Detect which cell encompasses the target text, then output its (X, Y) center coordinate. 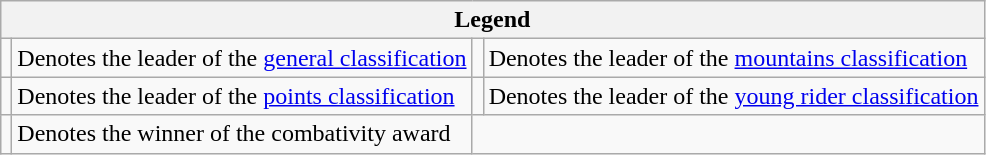
Legend (492, 20)
Denotes the leader of the general classification (242, 58)
Denotes the leader of the points classification (242, 96)
Denotes the leader of the mountains classification (734, 58)
Denotes the leader of the young rider classification (734, 96)
Denotes the winner of the combativity award (242, 134)
